Scan for the cell matching the given text and deliver its [x, y] coordinate at center. 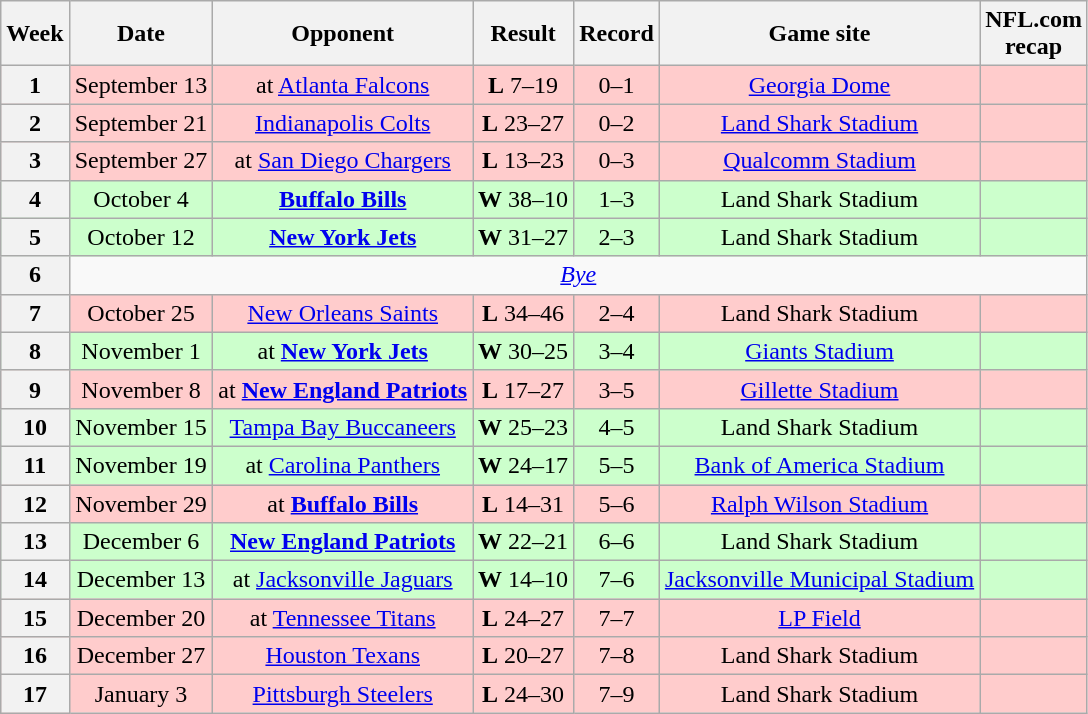
7 [35, 313]
at Carolina Panthers [343, 465]
5–6 [617, 503]
16 [35, 656]
L 24–27 [524, 618]
at Buffalo Bills [343, 503]
11 [35, 465]
9 [35, 389]
October 4 [141, 199]
6–6 [617, 542]
New Orleans Saints [343, 313]
W 31–27 [524, 237]
Record [617, 34]
at Tennessee Titans [343, 618]
13 [35, 542]
8 [35, 351]
November 8 [141, 389]
7–9 [617, 694]
5 [35, 237]
1 [35, 85]
LP Field [819, 618]
January 3 [141, 694]
Georgia Dome [819, 85]
Game site [819, 34]
Date [141, 34]
September 21 [141, 123]
December 13 [141, 580]
NFL.comrecap [1034, 34]
September 13 [141, 85]
December 6 [141, 542]
Week [35, 34]
7–6 [617, 580]
Giants Stadium [819, 351]
2 [35, 123]
0–1 [617, 85]
3 [35, 161]
Tampa Bay Buccaneers [343, 427]
W 38–10 [524, 199]
5–5 [617, 465]
7–7 [617, 618]
2–4 [617, 313]
Opponent [343, 34]
September 27 [141, 161]
L 24–30 [524, 694]
0–3 [617, 161]
October 12 [141, 237]
Houston Texans [343, 656]
L 7–19 [524, 85]
Qualcomm Stadium [819, 161]
7–8 [617, 656]
4 [35, 199]
L 34–46 [524, 313]
L 13–23 [524, 161]
at Atlanta Falcons [343, 85]
December 20 [141, 618]
L 14–31 [524, 503]
L 17–27 [524, 389]
Ralph Wilson Stadium [819, 503]
14 [35, 580]
W 22–21 [524, 542]
New York Jets [343, 237]
Jacksonville Municipal Stadium [819, 580]
3–5 [617, 389]
Pittsburgh Steelers [343, 694]
November 1 [141, 351]
W 25–23 [524, 427]
December 27 [141, 656]
Bank of America Stadium [819, 465]
15 [35, 618]
Result [524, 34]
2–3 [617, 237]
at Jacksonville Jaguars [343, 580]
November 15 [141, 427]
at New York Jets [343, 351]
L 23–27 [524, 123]
Indianapolis Colts [343, 123]
1–3 [617, 199]
at New England Patriots [343, 389]
0–2 [617, 123]
November 19 [141, 465]
3–4 [617, 351]
W 30–25 [524, 351]
November 29 [141, 503]
October 25 [141, 313]
10 [35, 427]
Buffalo Bills [343, 199]
L 20–27 [524, 656]
4–5 [617, 427]
17 [35, 694]
Bye [578, 275]
6 [35, 275]
12 [35, 503]
W 14–10 [524, 580]
W 24–17 [524, 465]
at San Diego Chargers [343, 161]
New England Patriots [343, 542]
Gillette Stadium [819, 389]
